From the cell containing the given text, extract its center point as [X, Y] coordinate. 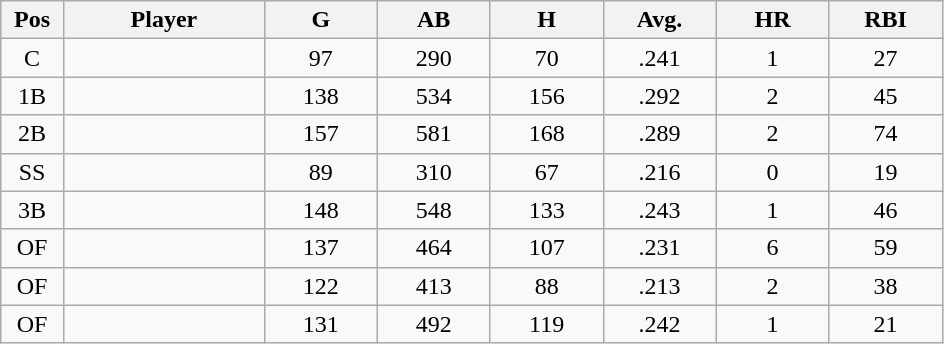
74 [886, 134]
119 [546, 324]
.289 [660, 134]
3B [32, 210]
107 [546, 248]
464 [434, 248]
27 [886, 58]
SS [32, 172]
131 [320, 324]
492 [434, 324]
156 [546, 96]
.241 [660, 58]
137 [320, 248]
.231 [660, 248]
70 [546, 58]
Pos [32, 20]
6 [772, 248]
168 [546, 134]
89 [320, 172]
581 [434, 134]
46 [886, 210]
148 [320, 210]
67 [546, 172]
2B [32, 134]
310 [434, 172]
.213 [660, 286]
45 [886, 96]
Player [164, 20]
88 [546, 286]
59 [886, 248]
.292 [660, 96]
0 [772, 172]
157 [320, 134]
122 [320, 286]
548 [434, 210]
C [32, 58]
RBI [886, 20]
138 [320, 96]
1B [32, 96]
133 [546, 210]
AB [434, 20]
290 [434, 58]
97 [320, 58]
21 [886, 324]
.216 [660, 172]
H [546, 20]
534 [434, 96]
38 [886, 286]
413 [434, 286]
.242 [660, 324]
.243 [660, 210]
G [320, 20]
HR [772, 20]
19 [886, 172]
Avg. [660, 20]
